Provide the [X, Y] coordinate of the cell's center where the given text is located.  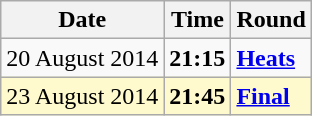
21:45 [198, 96]
Time [198, 20]
20 August 2014 [82, 58]
Date [82, 20]
Heats [271, 58]
21:15 [198, 58]
Round [271, 20]
Final [271, 96]
23 August 2014 [82, 96]
